Return (x, y) of the center of cell containing provided text 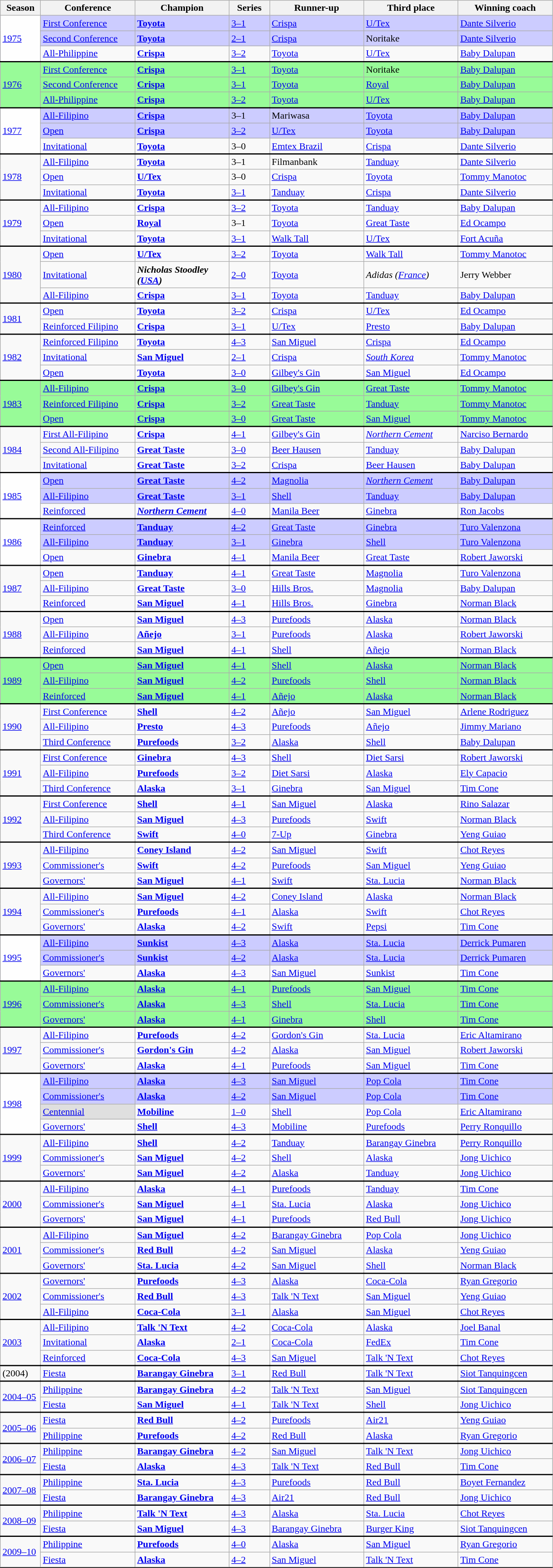
Jerry Webber (505, 275)
1988 (21, 634)
FedEx (411, 1342)
First All-Filipino (88, 434)
Pepsi (411, 927)
1982 (21, 357)
2004–05 (21, 1397)
Series (249, 8)
Conference (88, 8)
Burger King (411, 1528)
1976 (21, 85)
2008–09 (21, 1521)
(2004) (21, 1374)
1990 (21, 727)
2001 (21, 1250)
1981 (21, 319)
1975 (21, 38)
Filmanbank (317, 161)
Second All-Filipino (88, 450)
1987 (21, 588)
2005–06 (21, 1428)
1996 (21, 1004)
Emtex Brazil (317, 146)
Adidas (France) (411, 275)
1995 (21, 958)
1986 (21, 542)
Champion (182, 8)
2–0 (249, 275)
Arlene Rodriguez (505, 712)
1993 (21, 865)
Third place (411, 8)
Jimmy Mariano (505, 727)
South Korea (411, 357)
1985 (21, 496)
1984 (21, 450)
Season (21, 8)
1989 (21, 681)
2007–08 (21, 1490)
1992 (21, 819)
Nicholas Stoodley (USA) (182, 275)
1991 (21, 773)
2003 (21, 1342)
Ely Capacio (505, 773)
1997 (21, 1050)
2009–10 (21, 1552)
1978 (21, 177)
2006–07 (21, 1459)
2000 (21, 1204)
1977 (21, 131)
2002 (21, 1296)
7-Up (317, 835)
1980 (21, 275)
Fort Acuña (505, 239)
Runner-up (317, 8)
Boyet Fernandez (505, 1482)
1–0 (249, 1112)
Ron Jacobs (505, 511)
1979 (21, 223)
1999 (21, 1158)
Rino Salazar (505, 804)
Centennial (88, 1112)
Narciso Bernardo (505, 434)
Mariwasa (317, 115)
Winning coach (505, 8)
1983 (21, 403)
1998 (21, 1104)
1994 (21, 912)
Joel Banal (505, 1327)
